For the text-containing cell, return its midpoint in [X, Y] coordinate format. 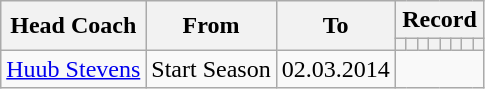
02.03.2014 [336, 69]
Record [439, 20]
Head Coach [74, 26]
From [211, 26]
Start Season [211, 69]
Huub Stevens [74, 69]
To [336, 26]
